Scan for the cell matching the given text and deliver its (X, Y) coordinate at center. 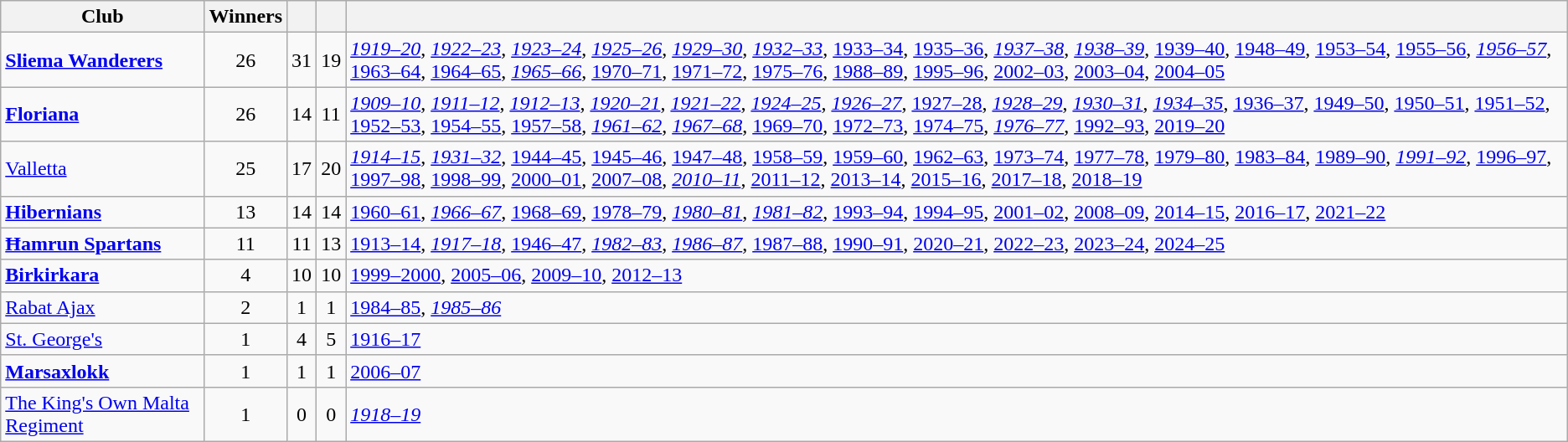
Hibernians (102, 212)
Ħamrun Spartans (102, 244)
1918–19 (957, 414)
Valletta (102, 169)
Marsaxlokk (102, 371)
2006–07 (957, 371)
Sliema Wanderers (102, 60)
1913–14, 1917–18, 1946–47, 1982–83, 1986–87, 1987–88, 1990–91, 2020–21, 2022–23, 2023–24, 2024–25 (957, 244)
1984–85, 1985–86 (957, 307)
2 (246, 307)
1999–2000, 2005–06, 2009–10, 2012–13 (957, 275)
The King's Own Malta Regiment (102, 414)
St. George's (102, 339)
Birkirkara (102, 275)
Floriana (102, 114)
Rabat Ajax (102, 307)
31 (302, 60)
25 (246, 169)
Club (102, 17)
5 (332, 339)
1960–61, 1966–67, 1968–69, 1978–79, 1980–81, 1981–82, 1993–94, 1994–95, 2001–02, 2008–09, 2014–15, 2016–17, 2021–22 (957, 212)
20 (332, 169)
17 (302, 169)
1916–17 (957, 339)
19 (332, 60)
Winners (246, 17)
